Determine the [x, y] coordinate at the center of the cell enclosing the given text.  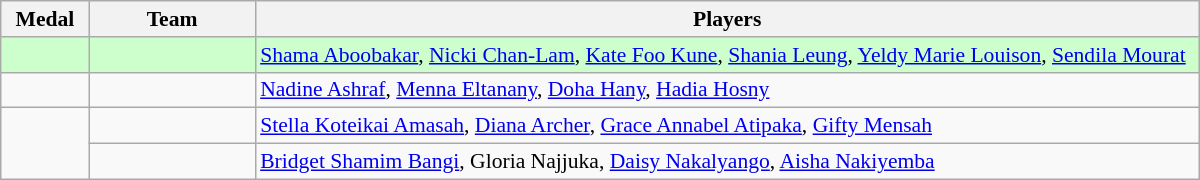
Team [172, 19]
Nadine Ashraf, Menna Eltanany, Doha Hany, Hadia Hosny [727, 90]
Medal [45, 19]
Players [727, 19]
Shama Aboobakar, Nicki Chan-Lam, Kate Foo Kune, Shania Leung, Yeldy Marie Louison, Sendila Mourat [727, 55]
Bridget Shamim Bangi, Gloria Najjuka, Daisy Nakalyango, Aisha Nakiyemba [727, 162]
Stella Koteikai Amasah, Diana Archer, Grace Annabel Atipaka, Gifty Mensah [727, 126]
